Return (x, y) of the center of cell containing provided text 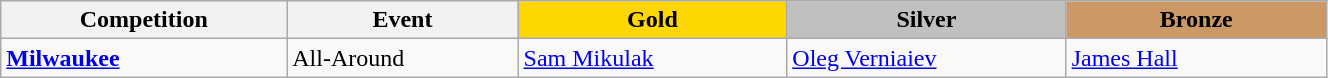
Milwaukee (144, 58)
Silver (926, 20)
All-Around (402, 58)
James Hall (1196, 58)
Event (402, 20)
Sam Mikulak (652, 58)
Bronze (1196, 20)
Gold (652, 20)
Competition (144, 20)
Oleg Verniaiev (926, 58)
